Find where the given text appears and provide that cell's center as [x, y] coordinate. 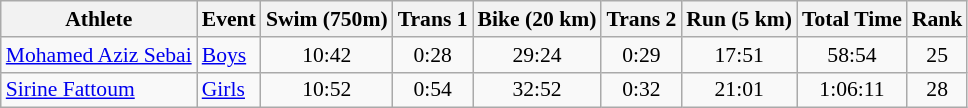
0:54 [433, 90]
25 [938, 55]
Athlete [99, 19]
32:52 [538, 90]
Rank [938, 19]
Sirine Fattoum [99, 90]
21:01 [739, 90]
0:28 [433, 55]
10:52 [327, 90]
Mohamed Aziz Sebai [99, 55]
Bike (20 km) [538, 19]
0:32 [641, 90]
1:06:11 [852, 90]
Total Time [852, 19]
Girls [229, 90]
58:54 [852, 55]
Trans 1 [433, 19]
Event [229, 19]
29:24 [538, 55]
17:51 [739, 55]
Trans 2 [641, 19]
0:29 [641, 55]
Boys [229, 55]
10:42 [327, 55]
Run (5 km) [739, 19]
Swim (750m) [327, 19]
28 [938, 90]
